Output the (X, Y) coordinate of the center of the cell containing the given text.  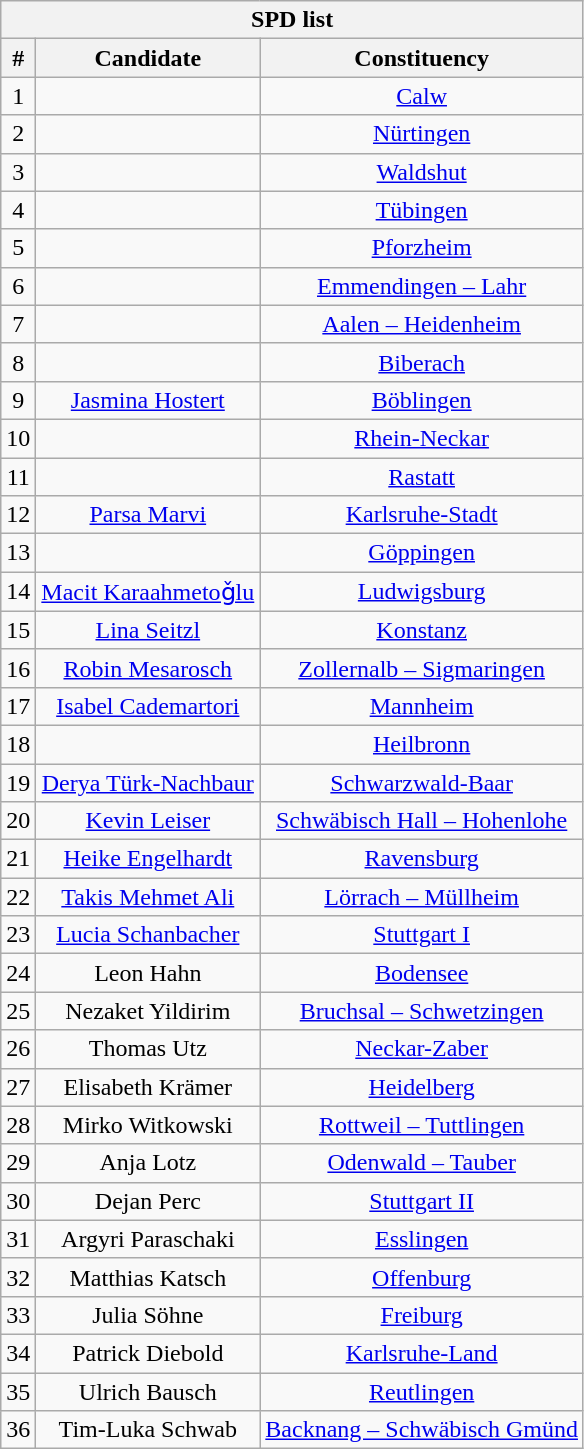
Bruchsal – Schwetzingen (422, 1011)
23 (18, 935)
Odenwald – Tauber (422, 1163)
Offenburg (422, 1277)
Thomas Utz (148, 1049)
Zollernalb – Sigmaringen (422, 668)
Isabel Cademartori (148, 706)
4 (18, 210)
17 (18, 706)
1 (18, 96)
Aalen – Heidenheim (422, 324)
2 (18, 134)
Karlsruhe-Land (422, 1353)
Nürtingen (422, 134)
21 (18, 859)
Emmendingen – Lahr (422, 286)
25 (18, 1011)
29 (18, 1163)
Tim-Luka Schwab (148, 1430)
Candidate (148, 58)
Nezaket Yildirim (148, 1011)
Esslingen (422, 1239)
35 (18, 1391)
7 (18, 324)
31 (18, 1239)
22 (18, 897)
12 (18, 515)
Calw (422, 96)
13 (18, 553)
18 (18, 744)
Biberach (422, 362)
Tübingen (422, 210)
Kevin Leiser (148, 821)
Ulrich Bausch (148, 1391)
14 (18, 592)
Macit Karaahmetoǧlu (148, 592)
Bodensee (422, 973)
Backnang – Schwäbisch Gmünd (422, 1430)
Stuttgart II (422, 1201)
Mannheim (422, 706)
20 (18, 821)
Derya Türk-Nachbaur (148, 783)
34 (18, 1353)
Rhein-Neckar (422, 438)
15 (18, 630)
Patrick Diebold (148, 1353)
11 (18, 477)
Jasmina Hostert (148, 400)
Ravensburg (422, 859)
Anja Lotz (148, 1163)
6 (18, 286)
16 (18, 668)
36 (18, 1430)
Lörrach – Müllheim (422, 897)
Lucia Schanbacher (148, 935)
Neckar-Zaber (422, 1049)
Takis Mehmet Ali (148, 897)
Böblingen (422, 400)
3 (18, 172)
Heike Engelhardt (148, 859)
Julia Söhne (148, 1315)
8 (18, 362)
Karlsruhe-Stadt (422, 515)
19 (18, 783)
28 (18, 1125)
Ludwigsburg (422, 592)
27 (18, 1087)
30 (18, 1201)
Constituency (422, 58)
Reutlingen (422, 1391)
Stuttgart I (422, 935)
# (18, 58)
Mirko Witkowski (148, 1125)
Pforzheim (422, 248)
Leon Hahn (148, 973)
Elisabeth Krämer (148, 1087)
Parsa Marvi (148, 515)
Robin Mesarosch (148, 668)
Freiburg (422, 1315)
Göppingen (422, 553)
10 (18, 438)
Argyri Paraschaki (148, 1239)
9 (18, 400)
Schwarzwald-Baar (422, 783)
Lina Seitzl (148, 630)
Konstanz (422, 630)
Dejan Perc (148, 1201)
Rastatt (422, 477)
33 (18, 1315)
Waldshut (422, 172)
32 (18, 1277)
Heidelberg (422, 1087)
Rottweil – Tuttlingen (422, 1125)
5 (18, 248)
26 (18, 1049)
Heilbronn (422, 744)
SPD list (292, 20)
24 (18, 973)
Matthias Katsch (148, 1277)
Schwäbisch Hall – Hohenlohe (422, 821)
